Capture the cell that displays the provided text and extract its (x, y) central coordinate. 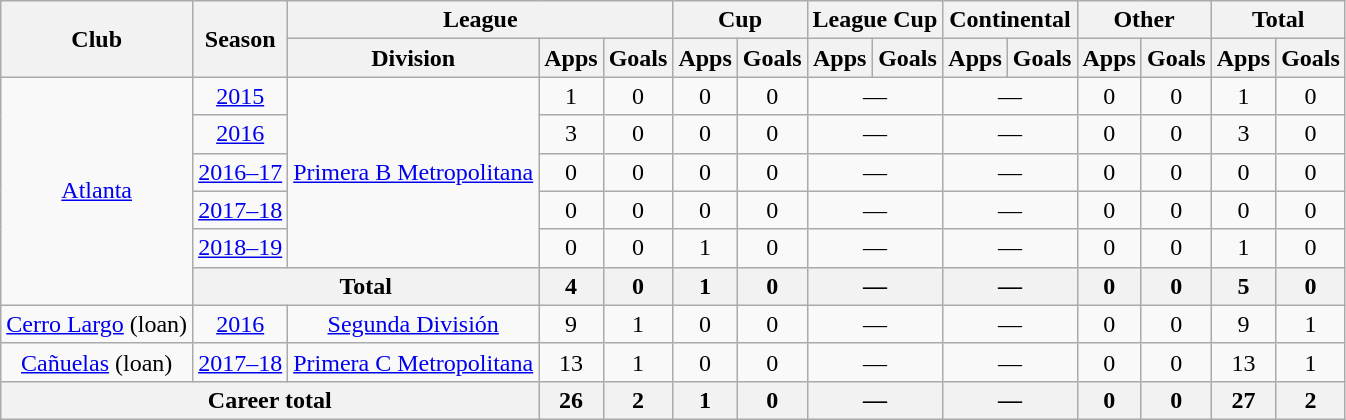
27 (1243, 400)
League Cup (875, 20)
Atlanta (97, 191)
5 (1243, 286)
Cup (740, 20)
League (480, 20)
Club (97, 39)
Segunda División (414, 324)
Primera C Metropolitana (414, 362)
2015 (240, 96)
Cerro Largo (loan) (97, 324)
2018–19 (240, 248)
Continental (1010, 20)
Career total (270, 400)
Season (240, 39)
4 (571, 286)
Cañuelas (loan) (97, 362)
Primera B Metropolitana (414, 172)
2016–17 (240, 172)
Other (1144, 20)
Division (414, 58)
26 (571, 400)
